For the text-containing cell, return its midpoint in (X, Y) coordinate format. 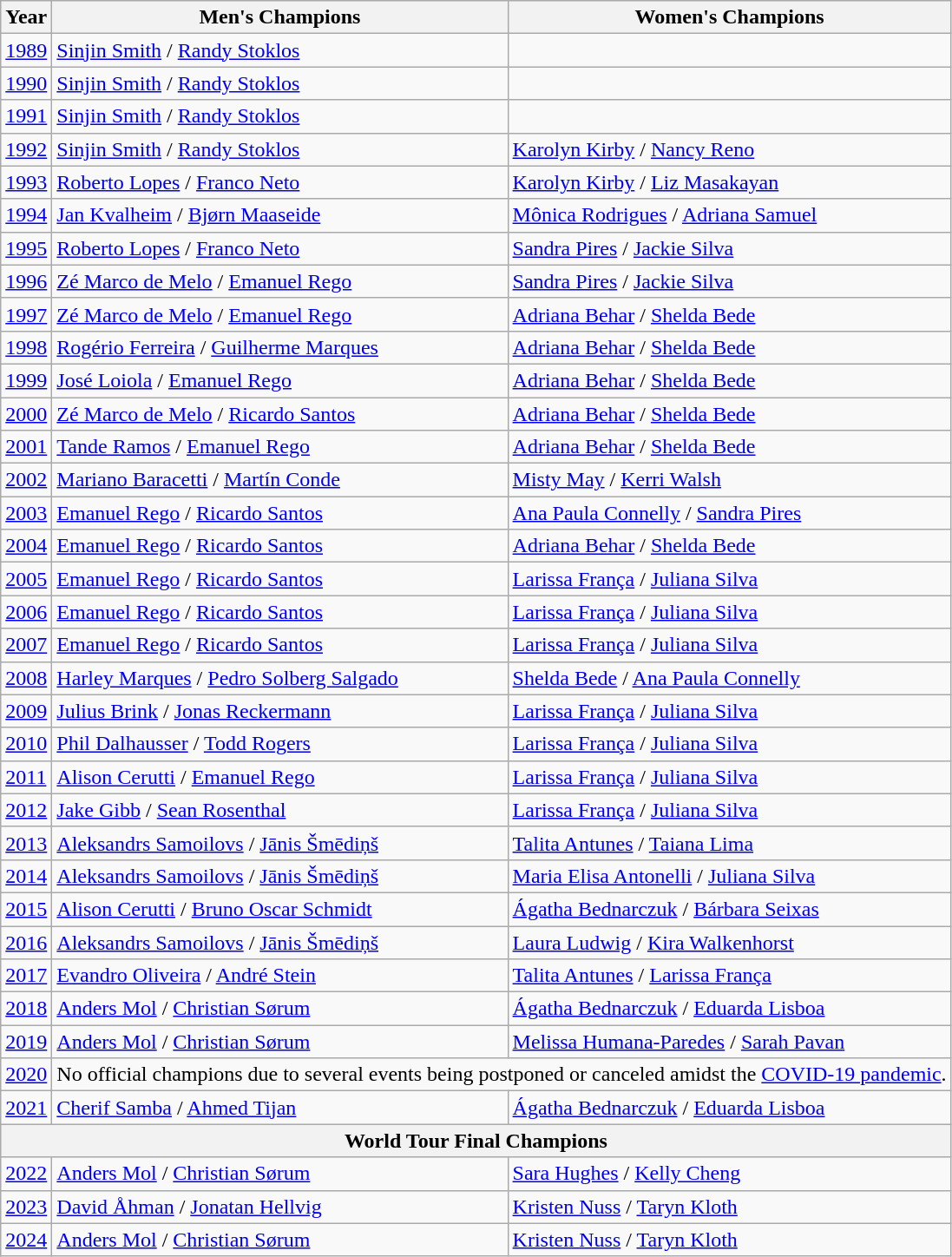
Rogério Ferreira / Guilherme Marques (279, 347)
2022 (26, 1174)
2019 (26, 1042)
Mariano Baracetti / Martín Conde (279, 480)
Julius Brink / Jonas Reckermann (279, 711)
1990 (26, 83)
World Tour Final Champions (476, 1141)
2010 (26, 744)
Harley Marques / Pedro Solberg Salgado (279, 678)
Melissa Humana-Paredes / Sarah Pavan (729, 1042)
Ana Paula Connelly / Sandra Pires (729, 513)
Alison Cerutti / Bruno Oscar Schmidt (279, 909)
Zé Marco de Melo / Ricardo Santos (279, 414)
Shelda Bede / Ana Paula Connelly (729, 678)
2012 (26, 810)
Jan Kvalheim / Bjørn Maaseide (279, 215)
2008 (26, 678)
David Åhman / Jonatan Hellvig (279, 1207)
1994 (26, 215)
1991 (26, 116)
2006 (26, 612)
1998 (26, 347)
2020 (26, 1075)
2021 (26, 1108)
1999 (26, 380)
Alison Cerutti / Emanuel Rego (279, 777)
1995 (26, 248)
2002 (26, 480)
Sara Hughes / Kelly Cheng (729, 1174)
1997 (26, 314)
Laura Ludwig / Kira Walkenhorst (729, 942)
Year (26, 17)
2005 (26, 579)
2009 (26, 711)
José Loiola / Emanuel Rego (279, 380)
Karolyn Kirby / Nancy Reno (729, 149)
Jake Gibb / Sean Rosenthal (279, 810)
Men's Champions (279, 17)
No official champions due to several events being postponed or canceled amidst the COVID-19 pandemic. (502, 1075)
2013 (26, 843)
2023 (26, 1207)
2004 (26, 546)
2024 (26, 1240)
2015 (26, 909)
Ágatha Bednarczuk / Bárbara Seixas (729, 909)
Cherif Samba / Ahmed Tijan (279, 1108)
2014 (26, 876)
1996 (26, 281)
Women's Champions (729, 17)
Phil Dalhausser / Todd Rogers (279, 744)
Mônica Rodrigues / Adriana Samuel (729, 215)
2018 (26, 1009)
2011 (26, 777)
2000 (26, 414)
2007 (26, 645)
Talita Antunes / Larissa França (729, 976)
Karolyn Kirby / Liz Masakayan (729, 182)
1992 (26, 149)
1993 (26, 182)
2001 (26, 447)
Misty May / Kerri Walsh (729, 480)
2003 (26, 513)
Evandro Oliveira / André Stein (279, 976)
2017 (26, 976)
Maria Elisa Antonelli / Juliana Silva (729, 876)
2016 (26, 942)
Talita Antunes / Taiana Lima (729, 843)
Tande Ramos / Emanuel Rego (279, 447)
1989 (26, 50)
